Detect which cell encompasses the target text, then output its [x, y] center coordinate. 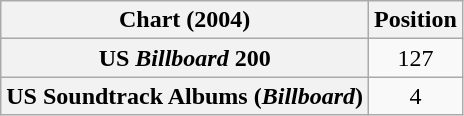
US Billboard 200 [185, 58]
Position [416, 20]
Chart (2004) [185, 20]
4 [416, 96]
127 [416, 58]
US Soundtrack Albums (Billboard) [185, 96]
